Find where the given text appears and provide that cell's center as [X, Y] coordinate. 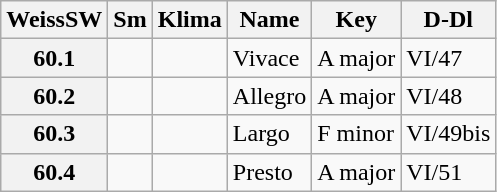
Presto [269, 172]
VI/49bis [448, 134]
WeissSW [54, 20]
VI/51 [448, 172]
Allegro [269, 96]
Sm [130, 20]
Vivace [269, 58]
Klima [190, 20]
Largo [269, 134]
F minor [356, 134]
60.2 [54, 96]
VI/48 [448, 96]
Key [356, 20]
VI/47 [448, 58]
D-Dl [448, 20]
60.4 [54, 172]
Name [269, 20]
60.1 [54, 58]
60.3 [54, 134]
